Search for the cell housing the specified text and yield its [X, Y] center coordinate. 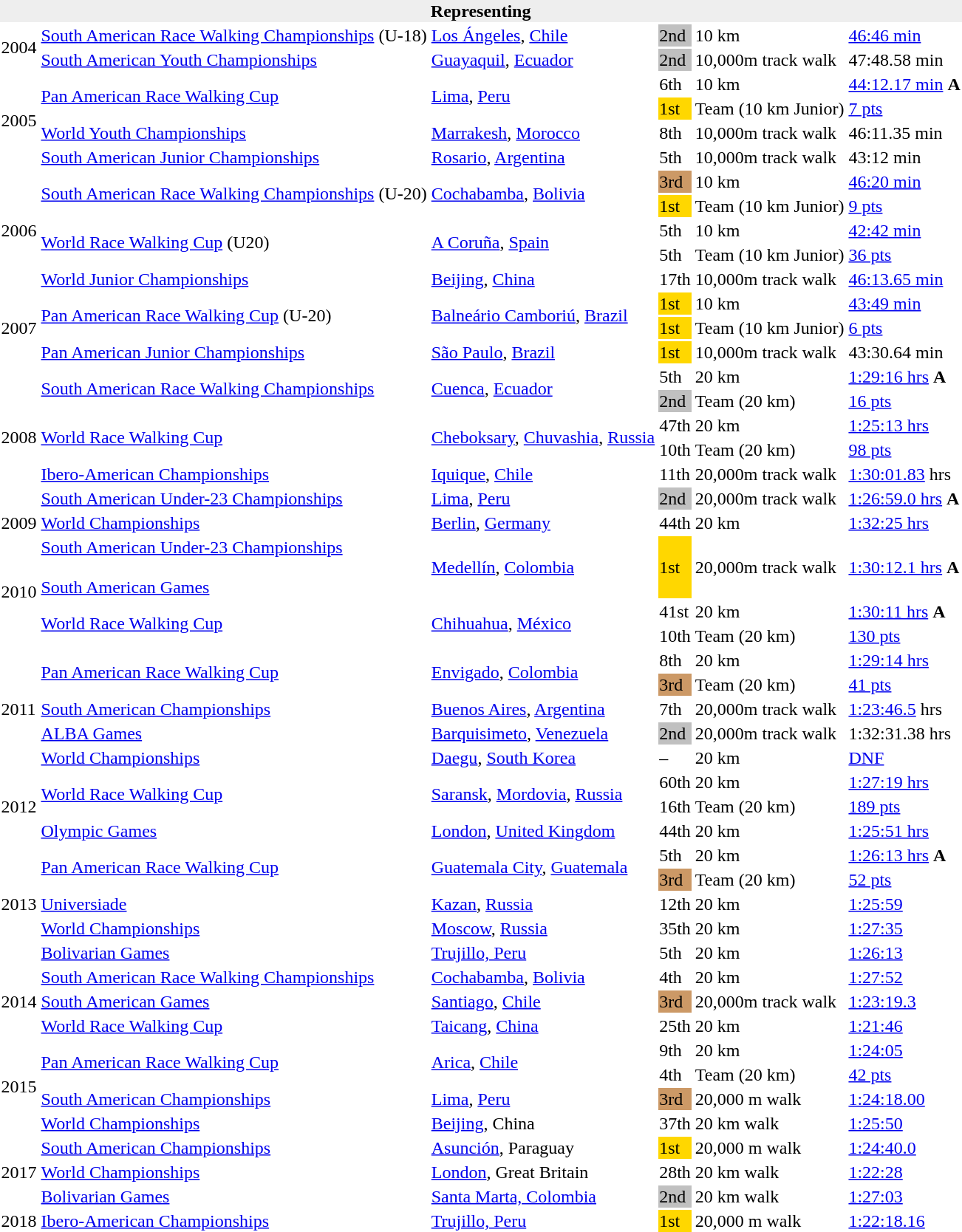
7 pts [904, 109]
98 pts [904, 450]
1:26:59.0 hrs A [904, 499]
52 pts [904, 880]
Santiago, Chile [542, 1002]
1:30:11 hrs A [904, 612]
Universiade [233, 904]
2013 [19, 904]
2005 [19, 121]
World Race Walking Cup (U20) [233, 242]
2018 [19, 1221]
2004 [19, 47]
9th [675, 1050]
Iquique, Chile [542, 474]
1:24:40.0 [904, 1148]
1:27:52 [904, 977]
16th [675, 807]
43:30.64 min [904, 352]
South American Youth Championships [233, 60]
1:25:13 hrs [904, 425]
Buenos Aires, Argentina [542, 709]
47th [675, 425]
South American Race Walking Championships (U-20) [233, 194]
1:25:59 [904, 904]
São Paulo, Brazil [542, 352]
46:20 min [904, 182]
Guatemala City, Guatemala [542, 867]
1:27:03 [904, 1197]
37th [675, 1123]
Saransk, Mordovia, Russia [542, 795]
Barquisimeto, Venezuela [542, 733]
28th [675, 1172]
41 pts [904, 685]
– [675, 758]
44:12.17 min A [904, 84]
2014 [19, 1002]
1:30:01.83 hrs [904, 474]
25th [675, 1026]
Pan American Race Walking Cup (U-20) [233, 316]
2006 [19, 230]
Berlin, Germany [542, 523]
Envigado, Colombia [542, 672]
South American Games [233, 1002]
Cuenca, Ecuador [542, 389]
Guayaquil, Ecuador [542, 60]
Santa Marta, Colombia [542, 1197]
1:29:16 hrs A [904, 377]
1:32:31.38 hrs [904, 733]
1:22:18.16 [904, 1221]
1:22:28 [904, 1172]
1:30:12.1 hrs A [904, 567]
6th [675, 84]
47:48.58 min [904, 60]
2009 [19, 523]
7th [675, 709]
2011 [19, 709]
1:25:50 [904, 1123]
42:42 min [904, 230]
2017 [19, 1172]
46:13.65 min [904, 279]
South American Race Walking Championships (U-18) [233, 35]
World Youth Championships [233, 133]
16 pts [904, 401]
Kazan, Russia [542, 904]
London, United Kingdom [542, 831]
41st [675, 612]
17th [675, 279]
2007 [19, 328]
2008 [19, 437]
World Junior Championships [233, 279]
42 pts [904, 1075]
1:29:14 hrs [904, 660]
South American Under-23 ChampionshipsSouth American Games [233, 567]
43:49 min [904, 304]
6 pts [904, 328]
Moscow, Russia [542, 928]
189 pts [904, 807]
Taicang, China [542, 1026]
Daegu, South Korea [542, 758]
Medellín, Colombia [542, 567]
1:27:19 hrs [904, 782]
Balneário Camboriú, Brazil [542, 316]
1:23:46.5 hrs [904, 709]
46:46 min [904, 35]
Rosario, Argentina [542, 157]
43:12 min [904, 157]
1:26:13 hrs A [904, 855]
60th [675, 782]
1:24:18.00 [904, 1099]
ALBA Games [233, 733]
46:11.35 min [904, 133]
130 pts [904, 636]
Marrakesh, Morocco [542, 133]
1:26:13 [904, 953]
Olympic Games [233, 831]
1:21:46 [904, 1026]
South American Under-23 Championships [233, 499]
1:32:25 hrs [904, 523]
Pan American Junior Championships [233, 352]
36 pts [904, 255]
DNF [904, 758]
Representing [480, 11]
35th [675, 928]
Cheboksary, Chuvashia, Russia [542, 437]
Chihuahua, México [542, 623]
9 pts [904, 206]
11th [675, 474]
2015 [19, 1087]
1:27:35 [904, 928]
Arica, Chile [542, 1062]
1:25:51 hrs [904, 831]
Asunción, Paraguay [542, 1148]
1:24:05 [904, 1050]
2010 [19, 592]
A Coruña, Spain [542, 242]
Los Ángeles, Chile [542, 35]
London, Great Britain [542, 1172]
South American Junior Championships [233, 157]
1:23:19.3 [904, 1002]
12th [675, 904]
2012 [19, 807]
